Find where the given text appears and provide that cell's center as [X, Y] coordinate. 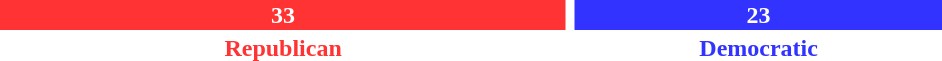
23 [758, 15]
33 [283, 15]
